Extract the [X, Y] coordinate from the center of the cell holding the provided text.  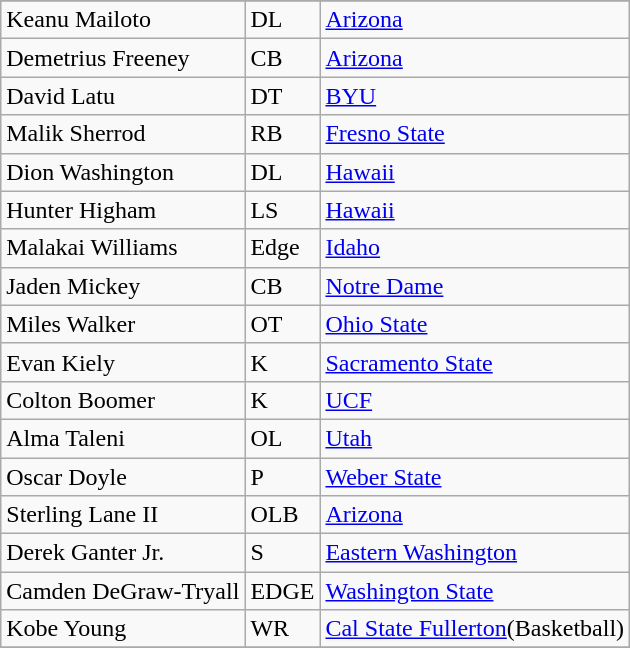
UCF [475, 400]
Demetrius Freeney [123, 58]
Miles Walker [123, 324]
DT [282, 96]
Sacramento State [475, 362]
Kobe Young [123, 629]
Alma Taleni [123, 438]
Idaho [475, 248]
Ohio State [475, 324]
Eastern Washington [475, 553]
Malakai Williams [123, 248]
Oscar Doyle [123, 477]
David Latu [123, 96]
Weber State [475, 477]
LS [282, 210]
RB [282, 134]
Keanu Mailoto [123, 20]
S [282, 553]
Cal State Fullerton(Basketball) [475, 629]
BYU [475, 96]
Washington State [475, 591]
EDGE [282, 591]
OL [282, 438]
Derek Ganter Jr. [123, 553]
Fresno State [475, 134]
Malik Sherrod [123, 134]
Sterling Lane II [123, 515]
Jaden Mickey [123, 286]
Colton Boomer [123, 400]
OLB [282, 515]
Camden DeGraw-Tryall [123, 591]
Utah [475, 438]
OT [282, 324]
Edge [282, 248]
P [282, 477]
Dion Washington [123, 172]
Notre Dame [475, 286]
WR [282, 629]
Hunter Higham [123, 210]
Evan Kiely [123, 362]
